Scan for the cell matching the given text and deliver its (X, Y) coordinate at center. 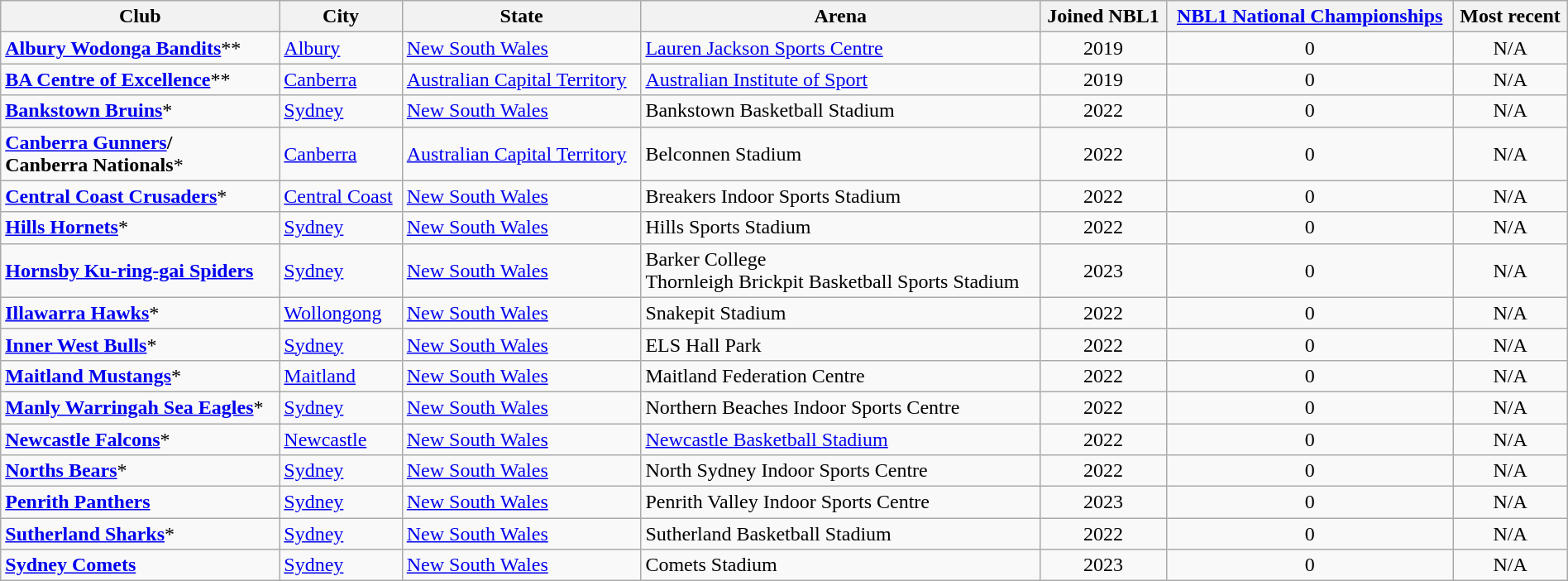
Arena (840, 17)
Maitland Federation Centre (840, 376)
City (341, 17)
Norths Bears* (141, 471)
Sutherland Sharks* (141, 534)
Albury Wodonga Bandits** (141, 48)
Most recent (1510, 17)
State (521, 17)
Central Coast Crusaders* (141, 196)
Canberra Gunners/Canberra Nationals* (141, 154)
Newcastle Falcons* (141, 439)
BA Centre of Excellence** (141, 79)
Club (141, 17)
Northern Beaches Indoor Sports Centre (840, 407)
Illawarra Hawks* (141, 313)
Joined NBL1 (1103, 17)
Sydney Comets (141, 565)
Wollongong (341, 313)
Comets Stadium (840, 565)
Hornsby Ku-ring-gai Spiders (141, 270)
Sutherland Basketball Stadium (840, 534)
Hills Sports Stadium (840, 228)
Hills Hornets* (141, 228)
Penrith Panthers (141, 502)
Inner West Bulls* (141, 344)
Newcastle Basketball Stadium (840, 439)
Belconnen Stadium (840, 154)
North Sydney Indoor Sports Centre (840, 471)
Manly Warringah Sea Eagles* (141, 407)
Bankstown Bruins* (141, 111)
NBL1 National Championships (1310, 17)
ELS Hall Park (840, 344)
Barker CollegeThornleigh Brickpit Basketball Sports Stadium (840, 270)
Central Coast (341, 196)
Maitland Mustangs* (141, 376)
Penrith Valley Indoor Sports Centre (840, 502)
Newcastle (341, 439)
Maitland (341, 376)
Snakepit Stadium (840, 313)
Bankstown Basketball Stadium (840, 111)
Albury (341, 48)
Australian Institute of Sport (840, 79)
Breakers Indoor Sports Stadium (840, 196)
Lauren Jackson Sports Centre (840, 48)
